Find where the given text appears and provide that cell's center as [X, Y] coordinate. 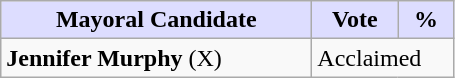
Vote [355, 20]
Acclaimed [383, 58]
Jennifer Murphy (X) [156, 58]
% [426, 20]
Mayoral Candidate [156, 20]
